Identify which cell holds the provided text, then report its (x, y) central coordinate. 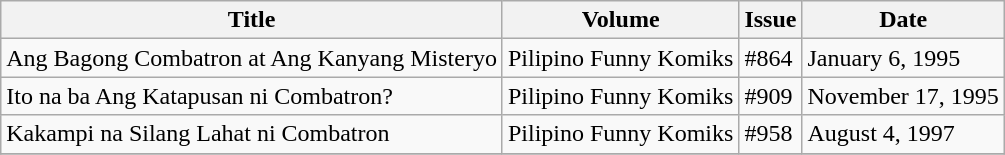
August 4, 1997 (903, 134)
Date (903, 20)
Volume (620, 20)
November 17, 1995 (903, 96)
#864 (770, 58)
January 6, 1995 (903, 58)
#958 (770, 134)
Ito na ba Ang Katapusan ni Combatron? (252, 96)
#909 (770, 96)
Title (252, 20)
Kakampi na Silang Lahat ni Combatron (252, 134)
Issue (770, 20)
Ang Bagong Combatron at Ang Kanyang Misteryo (252, 58)
